Locate the cell with the specified text and output its [x, y] center coordinate. 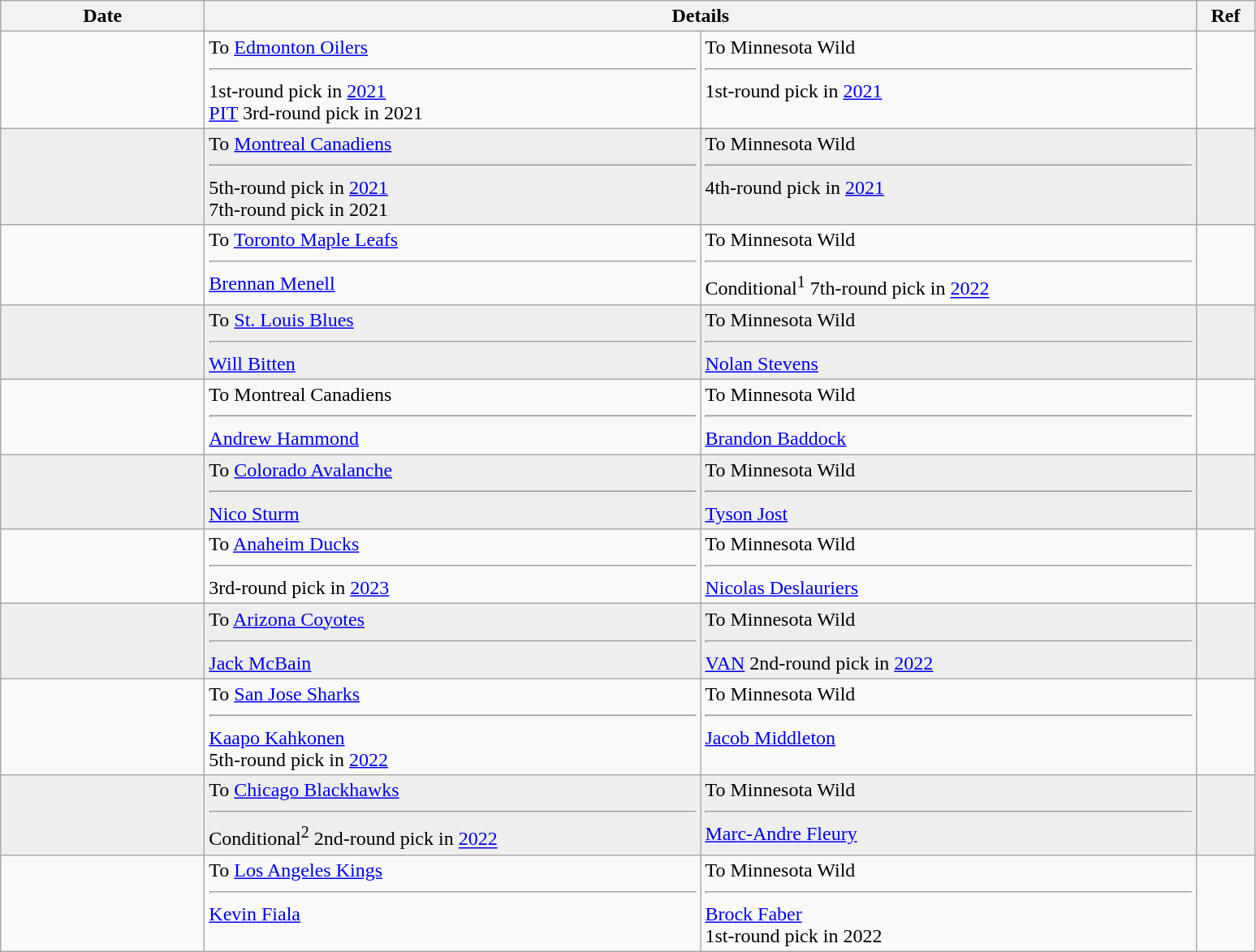
To Los Angeles KingsKevin Fiala [453, 902]
To Minnesota WildJacob Middleton [948, 727]
To Minnesota WildVAN 2nd-round pick in 2022 [948, 641]
To Minnesota WildTyson Jost [948, 492]
To Montreal CanadiensAndrew Hammond [453, 417]
To Toronto Maple LeafsBrennan Menell [453, 265]
To Minnesota WildNolan Stevens [948, 342]
Date [102, 16]
To Minnesota WildBrock Faber1st-round pick in 2022 [948, 902]
To Minnesota Wild4th-round pick in 2021 [948, 177]
To St. Louis BluesWill Bitten [453, 342]
To San Jose SharksKaapo Kahkonen5th-round pick in 2022 [453, 727]
To Minnesota WildNicolas Deslauriers [948, 566]
To Minnesota Wild1st-round pick in 2021 [948, 80]
To Minnesota WildConditional1 7th-round pick in 2022 [948, 265]
To Arizona CoyotesJack McBain [453, 641]
Ref [1226, 16]
To Minnesota WildBrandon Baddock [948, 417]
To Chicago BlackhawksConditional2 2nd-round pick in 2022 [453, 815]
To Colorado AvalancheNico Sturm [453, 492]
To Montreal Canadiens5th-round pick in 20217th-round pick in 2021 [453, 177]
Details [701, 16]
To Edmonton Oilers1st-round pick in 2021PIT 3rd-round pick in 2021 [453, 80]
To Minnesota WildMarc-Andre Fleury [948, 815]
To Anaheim Ducks3rd-round pick in 2023 [453, 566]
